Return the [X, Y] coordinate for the center point of the cell that contains the specified text.  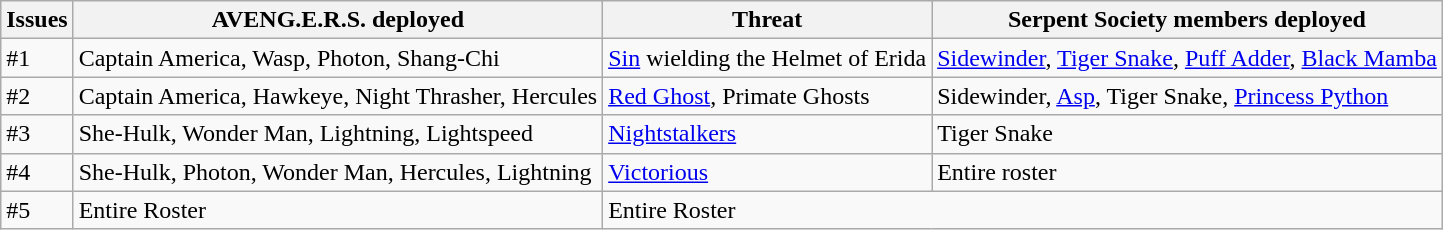
Red Ghost, Primate Ghosts [768, 96]
Nightstalkers [768, 134]
Captain America, Wasp, Photon, Shang-Chi [338, 58]
AVENG.E.R.S. deployed [338, 20]
#4 [37, 172]
#5 [37, 210]
She-Hulk, Photon, Wonder Man, Hercules, Lightning [338, 172]
Entire roster [1188, 172]
Sidewinder, Asp, Tiger Snake, Princess Python [1188, 96]
Sin wielding the Helmet of Erida [768, 58]
Serpent Society members deployed [1188, 20]
Sidewinder, Tiger Snake, Puff Adder, Black Mamba [1188, 58]
Captain America, Hawkeye, Night Thrasher, Hercules [338, 96]
Threat [768, 20]
She-Hulk, Wonder Man, Lightning, Lightspeed [338, 134]
Tiger Snake [1188, 134]
Issues [37, 20]
#1 [37, 58]
#3 [37, 134]
#2 [37, 96]
Victorious [768, 172]
